Return the [X, Y] coordinate for the center point of the cell that contains the specified text.  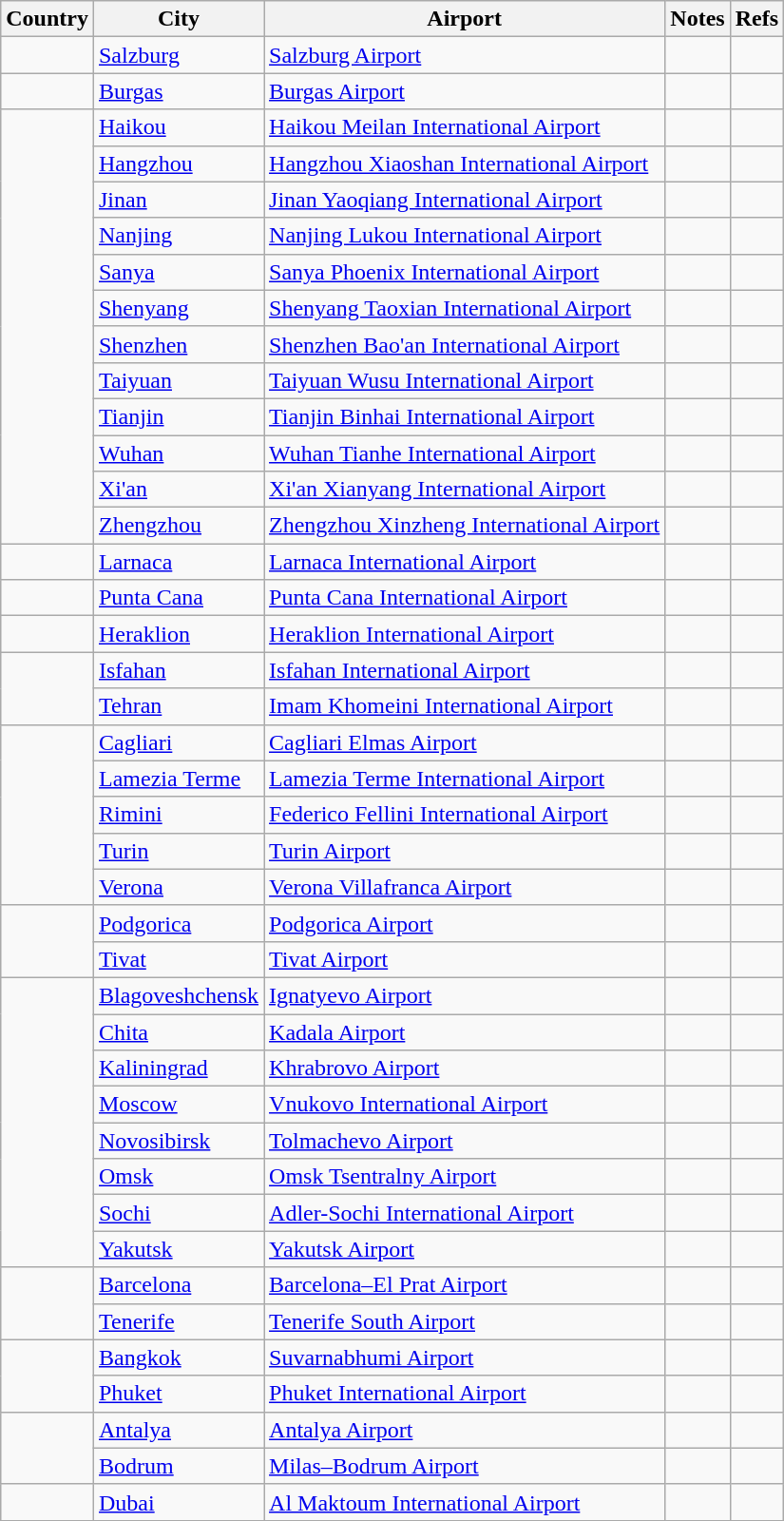
Punta Cana International Airport [465, 598]
Isfahan International Airport [465, 670]
Tianjin Binhai International Airport [465, 416]
Omsk Tsentralny Airport [465, 1177]
Tolmachevo Airport [465, 1141]
Rimini [179, 815]
Country [48, 19]
Turin Airport [465, 851]
Phuket [179, 1394]
Haikou [179, 127]
Chita [179, 1031]
Turin [179, 851]
Podgorica Airport [465, 923]
Isfahan [179, 670]
Shenyang [179, 308]
Xi'an [179, 490]
Blagoveshchensk [179, 995]
Cagliari [179, 742]
Taiyuan [179, 380]
Notes [698, 19]
Jinan Yaoqiang International Airport [465, 200]
Shenyang Taoxian International Airport [465, 308]
Hangzhou Xiaoshan International Airport [465, 164]
Bodrum [179, 1466]
Bangkok [179, 1357]
Larnaca [179, 562]
Cagliari Elmas Airport [465, 742]
Zhengzhou Xinzheng International Airport [465, 526]
Verona [179, 887]
Shenzhen [179, 344]
Heraklion [179, 634]
Omsk [179, 1177]
Taiyuan Wusu International Airport [465, 380]
Podgorica [179, 923]
Khrabrovo Airport [465, 1069]
Yakutsk Airport [465, 1249]
Jinan [179, 200]
Wuhan Tianhe International Airport [465, 453]
Tenerife South Airport [465, 1321]
Salzburg [179, 55]
Kaliningrad [179, 1069]
Novosibirsk [179, 1141]
Lamezia Terme International Airport [465, 779]
Sanya [179, 272]
Kadala Airport [465, 1031]
Tehran [179, 706]
Airport [465, 19]
City [179, 19]
Milas–Bodrum Airport [465, 1466]
Antalya Airport [465, 1430]
Federico Fellini International Airport [465, 815]
Nanjing Lukou International Airport [465, 236]
Haikou Meilan International Airport [465, 127]
Barcelona–El Prat Airport [465, 1285]
Burgas Airport [465, 91]
Al Maktoum International Airport [465, 1502]
Punta Cana [179, 598]
Yakutsk [179, 1249]
Lamezia Terme [179, 779]
Tivat [179, 959]
Suvarnabhumi Airport [465, 1357]
Ignatyevo Airport [465, 995]
Sochi [179, 1213]
Phuket International Airport [465, 1394]
Xi'an Xianyang International Airport [465, 490]
Nanjing [179, 236]
Verona Villafranca Airport [465, 887]
Imam Khomeini International Airport [465, 706]
Tivat Airport [465, 959]
Zhengzhou [179, 526]
Burgas [179, 91]
Dubai [179, 1502]
Refs [756, 19]
Vnukovo International Airport [465, 1105]
Antalya [179, 1430]
Sanya Phoenix International Airport [465, 272]
Barcelona [179, 1285]
Salzburg Airport [465, 55]
Heraklion International Airport [465, 634]
Tianjin [179, 416]
Larnaca International Airport [465, 562]
Moscow [179, 1105]
Shenzhen Bao'an International Airport [465, 344]
Adler-Sochi International Airport [465, 1213]
Wuhan [179, 453]
Hangzhou [179, 164]
Tenerife [179, 1321]
